Determine the [X, Y] coordinate at the center of the cell enclosing the given text.  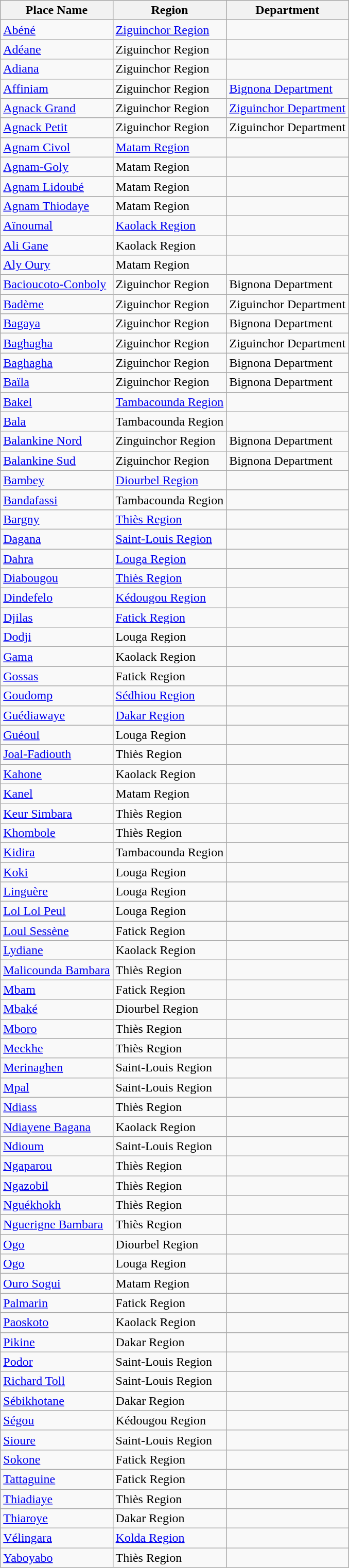
Badème [57, 304]
Ndiass [57, 1107]
Sioure [57, 1440]
Lol Lol Peul [57, 911]
Goudomp [57, 696]
Kahone [57, 774]
Paoskoto [57, 1323]
Bambey [57, 480]
Koki [57, 872]
Pikine [57, 1342]
Sébikhotane [57, 1401]
Abéné [57, 30]
Aly Oury [57, 265]
Sédhiou Region [170, 696]
Bargny [57, 519]
Balankine Nord [57, 441]
Keur Simbara [57, 813]
Merinaghen [57, 1068]
Agnack Petit [57, 128]
Guéoul [57, 735]
Aïnoumal [57, 225]
Joal-Fadiouth [57, 754]
Ngazobil [57, 1185]
Nguékhokh [57, 1205]
Palmarin [57, 1303]
Yaboyabo [57, 1558]
Nguerigne Bambara [57, 1225]
Loul Sessène [57, 931]
Bala [57, 421]
Bakel [57, 402]
Diabougou [57, 578]
Thiaroye [57, 1519]
Meckhe [57, 1048]
Thiadiaye [57, 1499]
Department [287, 10]
Gama [57, 657]
Dahra [57, 558]
Vélingara [57, 1538]
Djilas [57, 618]
Linguère [57, 892]
Guédiawaye [57, 715]
Mpal [57, 1087]
Affiniam [57, 89]
Ouro Sogui [57, 1283]
Ali Gane [57, 245]
Sokone [57, 1459]
Richard Toll [57, 1381]
Agnam Civol [57, 147]
Bandafassi [57, 500]
Ségou [57, 1420]
Zinguinchor Region [170, 441]
Mbaké [57, 1009]
Region [170, 10]
Agnam Lidoubé [57, 186]
Ngaparou [57, 1166]
Dagana [57, 539]
Agnack Grand [57, 108]
Adiana [57, 69]
Balankine Sud [57, 461]
Ndiayene Bagana [57, 1126]
Baïla [57, 382]
Dindefelo [57, 598]
Mbam [57, 990]
Tattaguine [57, 1479]
Khombole [57, 833]
Bagaya [57, 324]
Gossas [57, 676]
Agnam Thiodaye [57, 206]
Malicounda Bambara [57, 970]
Kanel [57, 794]
Kidira [57, 852]
Place Name [57, 10]
Bacioucoto-Conboly [57, 285]
Lydiane [57, 950]
Podor [57, 1362]
Mboro [57, 1029]
Adéane [57, 49]
Ndioum [57, 1146]
Kolda Region [170, 1538]
Dodji [57, 637]
Agnam-Goly [57, 167]
